For the text-containing cell, return its midpoint in [X, Y] coordinate format. 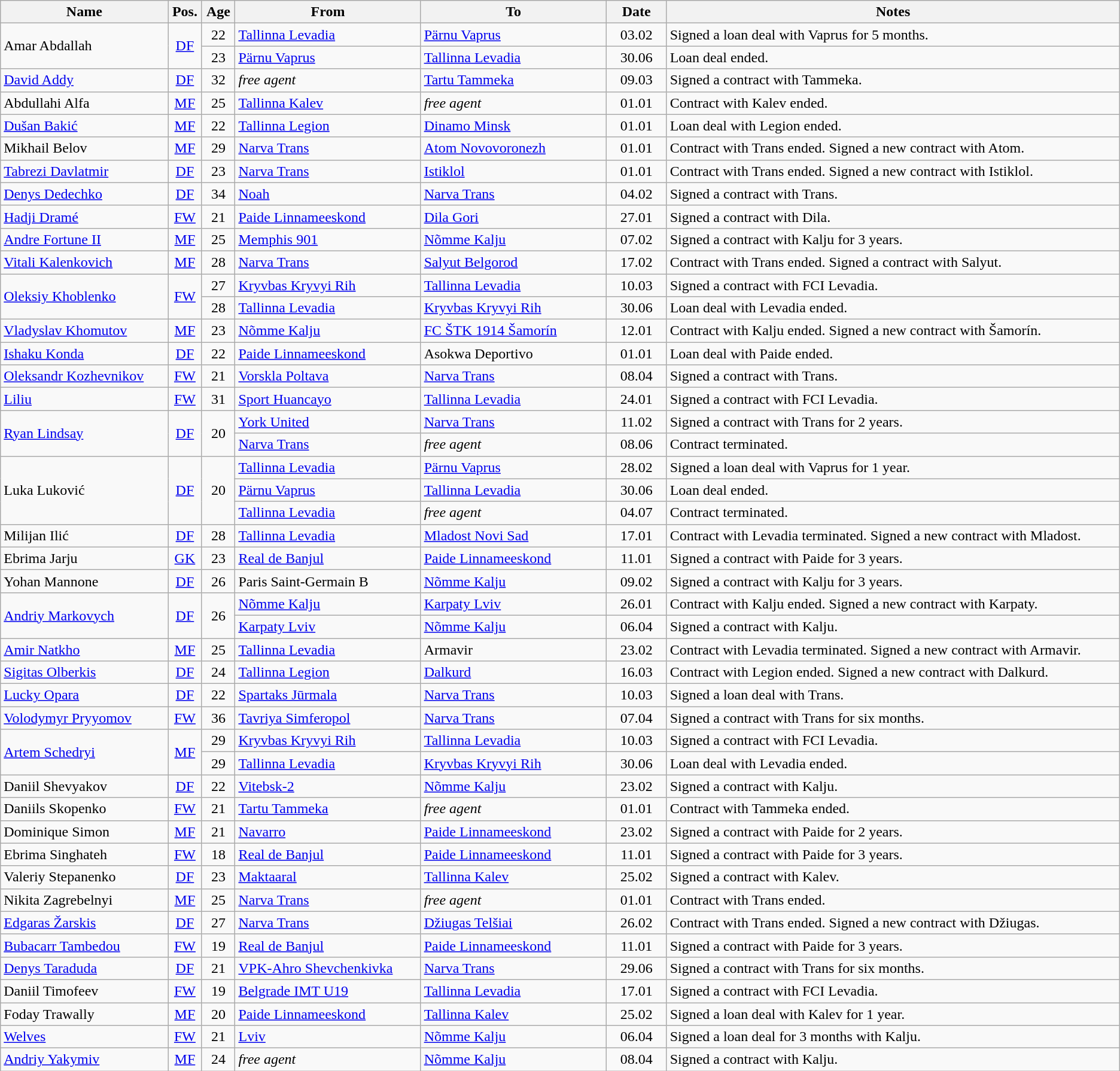
Artem Schedryi [84, 752]
Liliu [84, 399]
Spartaks Jūrmala [328, 695]
Ishaku Konda [84, 354]
Ebrima Jarju [84, 558]
36 [218, 718]
Contract with Tammeka ended. [893, 809]
Belgrade IMT U19 [328, 991]
Maktaaral [328, 877]
Signed a loan deal with Trans. [893, 695]
29.06 [637, 968]
David Addy [84, 80]
Amar Abdallah [84, 46]
Memphis 901 [328, 239]
Oleksandr Kozhevnikov [84, 376]
Signed a loan deal with Vaprus for 5 months. [893, 35]
Sport Huancayo [328, 399]
Denys Dedechko [84, 194]
Lviv [328, 1037]
07.02 [637, 239]
Andriy Markovych [84, 615]
Amir Natkho [84, 649]
Contract with Trans ended. Signed a new contract with Istiklol. [893, 171]
Paris Saint-Germain B [328, 581]
Milijan Ilić [84, 535]
Dinamo Minsk [513, 126]
Yohan Mannone [84, 581]
Vladyslav Khomutov [84, 331]
Bubacarr Tambedou [84, 945]
09.02 [637, 581]
Valeriy Stepanenko [84, 877]
Daniil Shevyakov [84, 786]
Nikita Zagrebelnyi [84, 900]
Asokwa Deportivo [513, 354]
16.03 [637, 673]
York United [328, 422]
Contract with Kalju ended. Signed a new contract with Šamorín. [893, 331]
Oleksiy Khoblenko [84, 297]
Atom Novovoronezh [513, 148]
Name [84, 12]
Navarro [328, 832]
Volodymyr Pryyomov [84, 718]
03.02 [637, 35]
Contract with Trans ended. [893, 900]
Contract with Trans ended. Signed a new contract with Džiugas. [893, 923]
Contract with Kalev ended. [893, 103]
Signed a loan deal with Vaprus for 1 year. [893, 467]
Armavir [513, 649]
Luka Luković [84, 490]
Denys Taraduda [84, 968]
Lucky Opara [84, 695]
Vorskla Poltava [328, 376]
Daniils Skopenko [84, 809]
Notes [893, 12]
Tavriya Simferopol [328, 718]
Tabrezi Davlatmir [84, 171]
28.02 [637, 467]
Mikhail Belov [84, 148]
Signed a contract with Paide for 2 years. [893, 832]
08.06 [637, 445]
26.02 [637, 923]
GK [185, 558]
From [328, 12]
Dalkurd [513, 673]
Daniil Timofeev [84, 991]
Loan deal with Paide ended. [893, 354]
Contract with Trans ended. Signed a new contract with Atom. [893, 148]
Signed a contract with Tammeka. [893, 80]
Džiugas Telšiai [513, 923]
Signed a loan deal for 3 months with Kalju. [893, 1037]
Sigitas Olberkis [84, 673]
Andriy Yakymiv [84, 1060]
Signed a loan deal with Kalev for 1 year. [893, 1014]
31 [218, 399]
18 [218, 854]
Dušan Bakić [84, 126]
Foday Trawally [84, 1014]
26.01 [637, 604]
Welves [84, 1037]
Contract with Trans ended. Signed a contract with Salyut. [893, 262]
09.03 [637, 80]
27.01 [637, 217]
32 [218, 80]
Ryan Lindsay [84, 433]
04.02 [637, 194]
Edgaras Žarskis [84, 923]
Dila Gori [513, 217]
VPK-Ahro Shevchenkivka [328, 968]
Mladost Novi Sad [513, 535]
Vitali Kalenkovich [84, 262]
04.07 [637, 513]
Istiklol [513, 171]
17.02 [637, 262]
34 [218, 194]
Signed a contract with Kalev. [893, 877]
24.01 [637, 399]
Contract with Kalju ended. Signed a new contract with Karpaty. [893, 604]
Signed a contract with Dila. [893, 217]
Contract with Levadia terminated. Signed a new contract with Armavir. [893, 649]
12.01 [637, 331]
Loan deal with Legion ended. [893, 126]
To [513, 12]
Dominique Simon [84, 832]
Contract with Legion ended. Signed a new contract with Dalkurd. [893, 673]
Age [218, 12]
Contract with Levadia terminated. Signed a new contract with Mladost. [893, 535]
Salyut Belgorod [513, 262]
FC ŠTK 1914 Šamorín [513, 331]
Vitebsk-2 [328, 786]
Andre Fortune II [84, 239]
Abdullahi Alfa [84, 103]
Ebrima Singhateh [84, 854]
Pos. [185, 12]
Hadji Dramé [84, 217]
Signed a contract with Trans for 2 years. [893, 422]
07.04 [637, 718]
Date [637, 12]
11.02 [637, 422]
Noah [328, 194]
